Extract the (X, Y) coordinate from the center of the cell holding the provided text.  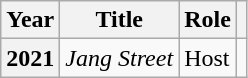
Jang Street (120, 58)
Title (120, 20)
Host (208, 58)
2021 (30, 58)
Year (30, 20)
Role (208, 20)
